Search for the cell housing the specified text and yield its [x, y] center coordinate. 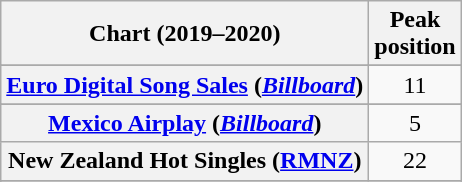
Euro Digital Song Sales (Billboard) [185, 85]
22 [415, 161]
Peakposition [415, 34]
Chart (2019–2020) [185, 34]
New Zealand Hot Singles (RMNZ) [185, 161]
Mexico Airplay (Billboard) [185, 123]
5 [415, 123]
11 [415, 85]
